Output the [X, Y] coordinate of the center of the cell containing the given text.  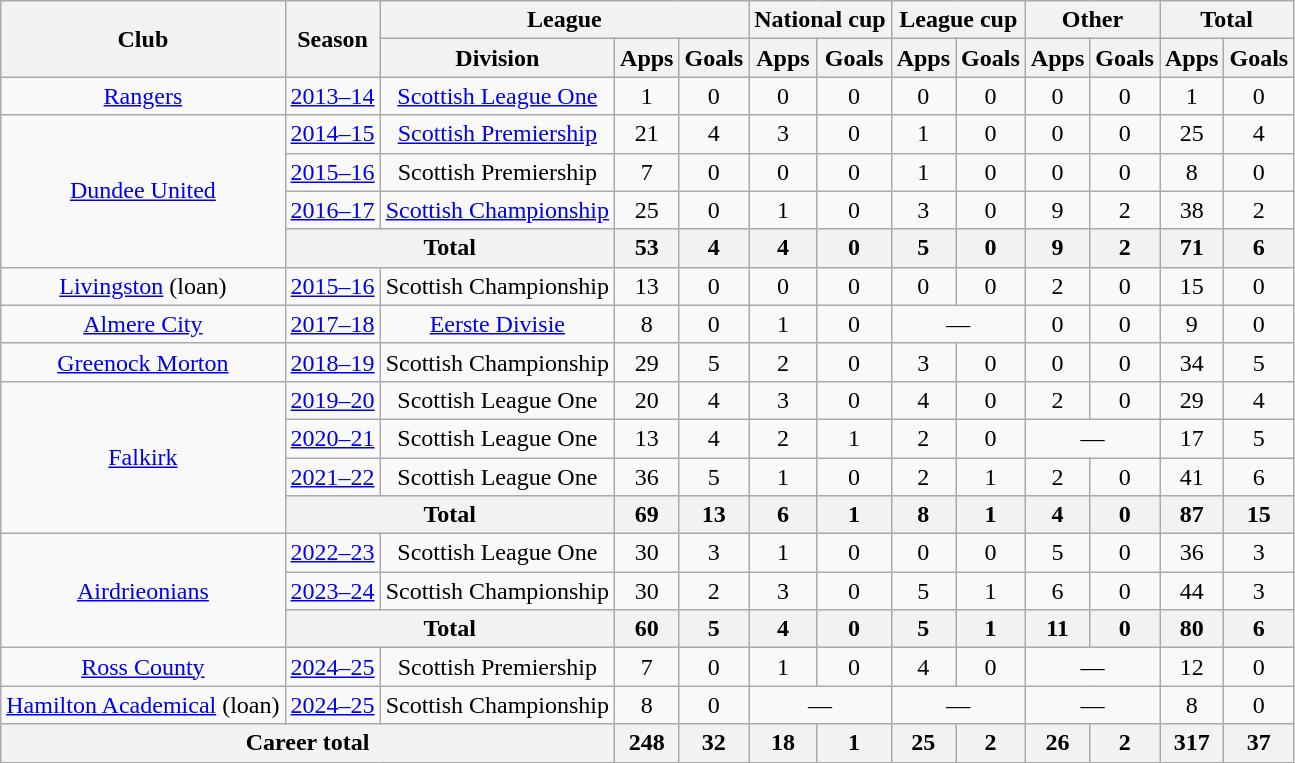
12 [1192, 667]
38 [1192, 210]
Hamilton Academical (loan) [143, 705]
26 [1057, 743]
11 [1057, 629]
Club [143, 39]
80 [1192, 629]
37 [1259, 743]
41 [1192, 477]
2021–22 [332, 477]
Rangers [143, 96]
Eerste Divisie [497, 324]
87 [1192, 515]
248 [647, 743]
2018–19 [332, 362]
League [564, 20]
Season [332, 39]
Airdrieonians [143, 591]
2016–17 [332, 210]
Dundee United [143, 191]
2019–20 [332, 400]
2014–15 [332, 134]
Career total [308, 743]
Greenock Morton [143, 362]
Falkirk [143, 457]
20 [647, 400]
34 [1192, 362]
Livingston (loan) [143, 286]
Other [1092, 20]
2020–21 [332, 438]
Division [497, 58]
2023–24 [332, 591]
2013–14 [332, 96]
Ross County [143, 667]
21 [647, 134]
44 [1192, 591]
71 [1192, 248]
League cup [958, 20]
18 [783, 743]
317 [1192, 743]
69 [647, 515]
53 [647, 248]
2022–23 [332, 553]
17 [1192, 438]
32 [714, 743]
National cup [820, 20]
Almere City [143, 324]
2017–18 [332, 324]
60 [647, 629]
